Provide the (X, Y) coordinate of the cell's center where the given text is located.  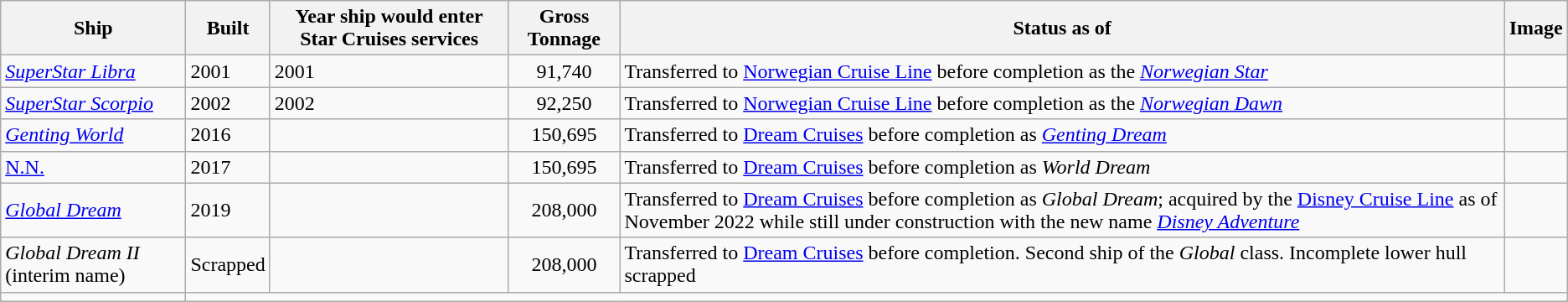
Gross Tonnage (565, 29)
Global Dream II (interim name) (94, 265)
Ship (94, 29)
Year ship would enter Star Cruises services (389, 29)
Genting World (94, 135)
Global Dream (94, 210)
Transferred to Dream Cruises before completion as Genting Dream (1062, 135)
Transferred to Dream Cruises before completion as World Dream (1062, 167)
91,740 (565, 71)
SuperStar Libra (94, 71)
2019 (228, 210)
SuperStar Scorpio (94, 103)
Transferred to Dream Cruises before completion. Second ship of the Global class. Incomplete lower hull scrapped (1062, 265)
Built (228, 29)
2016 (228, 135)
Status as of (1062, 29)
Transferred to Norwegian Cruise Line before completion as the Norwegian Dawn (1062, 103)
Image (1536, 29)
92,250 (565, 103)
Scrapped (228, 265)
2017 (228, 167)
N.N. (94, 167)
Transferred to Norwegian Cruise Line before completion as the Norwegian Star (1062, 71)
